Provide the [x, y] coordinate of the cell's center where the given text is located.  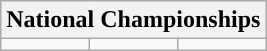
National Championships [134, 20]
